From the cell containing the given text, extract its center point as (x, y) coordinate. 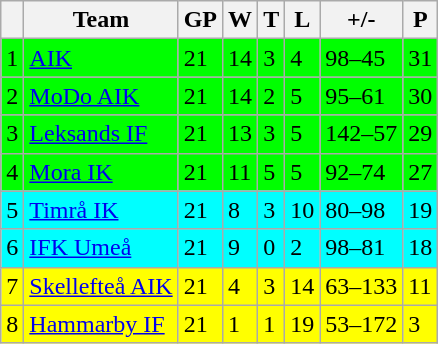
7 (12, 286)
Timrå IK (101, 210)
18 (420, 248)
T (272, 20)
142–57 (362, 134)
95–61 (362, 96)
27 (420, 172)
P (420, 20)
92–74 (362, 172)
Leksands IF (101, 134)
AIK (101, 58)
29 (420, 134)
9 (240, 248)
MoDo AIK (101, 96)
6 (12, 248)
30 (420, 96)
53–172 (362, 324)
0 (272, 248)
Skellefteå AIK (101, 286)
IFK Umeå (101, 248)
Team (101, 20)
GP (200, 20)
63–133 (362, 286)
L (302, 20)
Hammarby IF (101, 324)
31 (420, 58)
+/- (362, 20)
Mora IK (101, 172)
80–98 (362, 210)
10 (302, 210)
W (240, 20)
98–81 (362, 248)
13 (240, 134)
98–45 (362, 58)
